Determine the [x, y] coordinate at the center of the cell enclosing the given text.  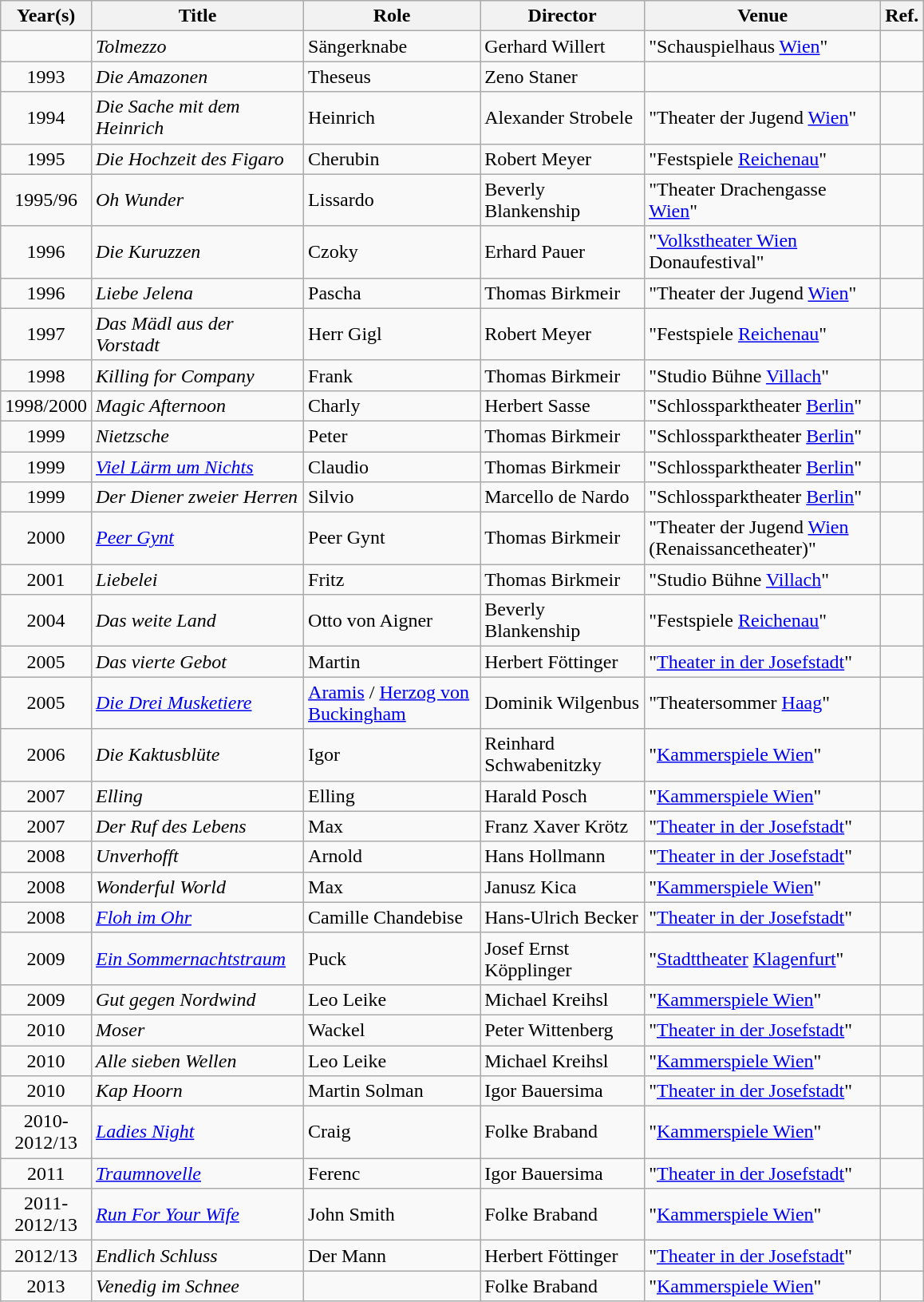
1995/96 [46, 200]
Erhard Pauer [563, 252]
Der Ruf des Lebens [197, 826]
Ferenc [393, 1173]
Zeno Staner [563, 77]
Traumnovelle [197, 1173]
2004 [46, 621]
Sängerknabe [393, 46]
Venue [763, 16]
Viel Lärm um Nichts [197, 467]
Franz Xaver Krötz [563, 826]
Josef Ernst Köpplinger [563, 958]
Camille Chandebise [393, 917]
Die Kaktusblüte [197, 755]
Unverhofft [197, 857]
"Stadttheater Klagenfurt" [763, 958]
Gut gegen Nordwind [197, 999]
Wackel [393, 1030]
Die Hochzeit des Figaro [197, 159]
2011 [46, 1173]
Martin Solman [393, 1091]
Die Amazonen [197, 77]
Craig [393, 1132]
Theseus [393, 77]
Tolmezzo [197, 46]
Marcello de Nardo [563, 497]
1994 [46, 118]
John Smith [393, 1215]
Lissardo [393, 200]
Die Drei Musketiere [197, 702]
Fritz [393, 580]
"Theatersommer Haag" [763, 702]
Hans-Ulrich Becker [563, 917]
Claudio [393, 467]
Die Kuruzzen [197, 252]
Der Mann [393, 1256]
Venedig im Schnee [197, 1286]
Herbert Sasse [563, 406]
Liebelei [197, 580]
Peter [393, 436]
2000 [46, 538]
Dominik Wilgenbus [563, 702]
1998/2000 [46, 406]
Herr Gigl [393, 334]
Kap Hoorn [197, 1091]
Das weite Land [197, 621]
2001 [46, 580]
Nietzsche [197, 436]
1995 [46, 159]
Pascha [393, 293]
Alle sieben Wellen [197, 1061]
Harald Posch [563, 796]
Aramis / Herzog von Buckingham [393, 702]
"Theater Drachengasse Wien" [763, 200]
Floh im Ohr [197, 917]
1993 [46, 77]
Charly [393, 406]
Janusz Kica [563, 887]
Liebe Jelena [197, 293]
Magic Afternoon [197, 406]
Gerhard Willert [563, 46]
"Volkstheater Wien Donaufestival" [763, 252]
1998 [46, 375]
Frank [393, 375]
Hans Hollmann [563, 857]
Czoky [393, 252]
2010-2012/13 [46, 1132]
Role [393, 16]
2006 [46, 755]
2012/13 [46, 1256]
Peter Wittenberg [563, 1030]
Heinrich [393, 118]
Puck [393, 958]
Endlich Schluss [197, 1256]
Cherubin [393, 159]
Silvio [393, 497]
"Schauspielhaus Wien" [763, 46]
Otto von Aigner [393, 621]
Ein Sommernachtstraum [197, 958]
1997 [46, 334]
Igor [393, 755]
Title [197, 16]
Die Sache mit dem Heinrich [197, 118]
Martin [393, 662]
Der Diener zweier Herren [197, 497]
2013 [46, 1286]
Oh Wunder [197, 200]
Alexander Strobele [563, 118]
Ref. [902, 16]
Year(s) [46, 16]
Director [563, 16]
Moser [197, 1030]
Arnold [393, 857]
Reinhard Schwabenitzky [563, 755]
Das vierte Gebot [197, 662]
Ladies Night [197, 1132]
Run For Your Wife [197, 1215]
"Theater der Jugend Wien (Renaissancetheater)" [763, 538]
Wonderful World [197, 887]
Killing for Company [197, 375]
Das Mädl aus der Vorstadt [197, 334]
2011-2012/13 [46, 1215]
